Locate the cell with the specified text and output its (X, Y) center coordinate. 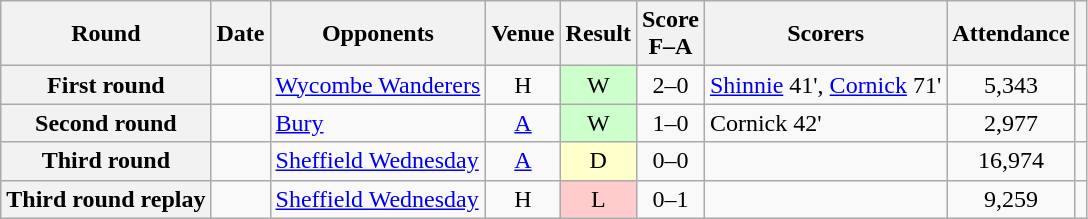
1–0 (670, 123)
Venue (523, 34)
Third round (106, 161)
Cornick 42' (825, 123)
First round (106, 85)
5,343 (1011, 85)
D (598, 161)
Attendance (1011, 34)
Round (106, 34)
Result (598, 34)
2,977 (1011, 123)
Second round (106, 123)
16,974 (1011, 161)
0–1 (670, 199)
Date (240, 34)
0–0 (670, 161)
2–0 (670, 85)
Shinnie 41', Cornick 71' (825, 85)
L (598, 199)
Opponents (378, 34)
Wycombe Wanderers (378, 85)
9,259 (1011, 199)
Scorers (825, 34)
Bury (378, 123)
ScoreF–A (670, 34)
Third round replay (106, 199)
